Return (x, y) of the center of cell containing provided text 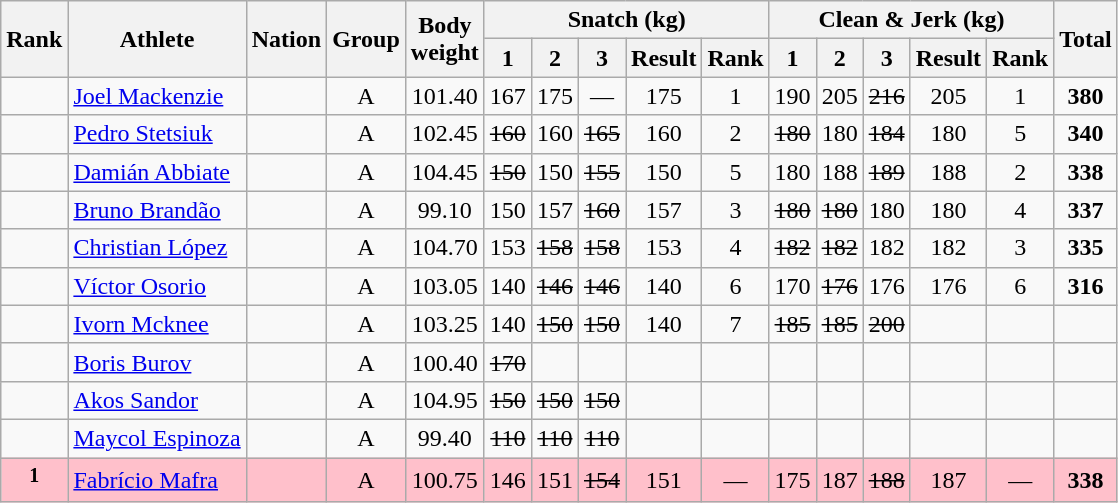
104.45 (444, 172)
Snatch (kg) (626, 20)
103.05 (444, 286)
Fabrício Mafra (157, 480)
99.10 (444, 210)
155 (602, 172)
316 (1086, 286)
154 (602, 480)
Víctor Osorio (157, 286)
184 (886, 134)
Damián Abbiate (157, 172)
200 (886, 324)
Total (1086, 39)
Bodyweight (444, 39)
Athlete (157, 39)
Nation (286, 39)
103.25 (444, 324)
Bruno Brandão (157, 210)
101.40 (444, 96)
104.95 (444, 400)
380 (1086, 96)
Group (366, 39)
Pedro Stetsiuk (157, 134)
Joel Mackenzie (157, 96)
100.40 (444, 362)
Boris Burov (157, 362)
Maycol Espinoza (157, 438)
190 (792, 96)
216 (886, 96)
Christian López (157, 248)
165 (602, 134)
189 (886, 172)
Ivorn Mcknee (157, 324)
Akos Sandor (157, 400)
7 (736, 324)
99.40 (444, 438)
167 (508, 96)
335 (1086, 248)
102.45 (444, 134)
340 (1086, 134)
100.75 (444, 480)
Clean & Jerk (kg) (912, 20)
104.70 (444, 248)
337 (1086, 210)
